Identify which cell holds the provided text, then report its [x, y] central coordinate. 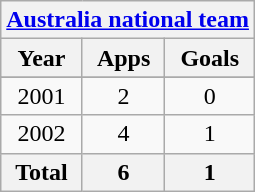
Total [42, 172]
Australia national team [128, 20]
Goals [210, 58]
6 [124, 172]
2 [124, 96]
4 [124, 134]
0 [210, 96]
Year [42, 58]
Apps [124, 58]
2001 [42, 96]
2002 [42, 134]
